Pinpoint the cell where the given text exists, returning its [x, y] midpoint coordinate. 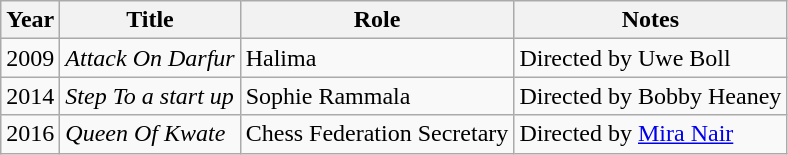
Queen Of Kwate [150, 134]
Notes [650, 20]
Directed by Bobby Heaney [650, 96]
2014 [30, 96]
Directed by Mira Nair [650, 134]
2016 [30, 134]
Year [30, 20]
Halima [377, 58]
Attack On Darfur [150, 58]
Chess Federation Secretary [377, 134]
Directed by Uwe Boll [650, 58]
2009 [30, 58]
Step To a start up [150, 96]
Sophie Rammala [377, 96]
Title [150, 20]
Role [377, 20]
